Extract the (x, y) coordinate from the center of the cell holding the provided text.  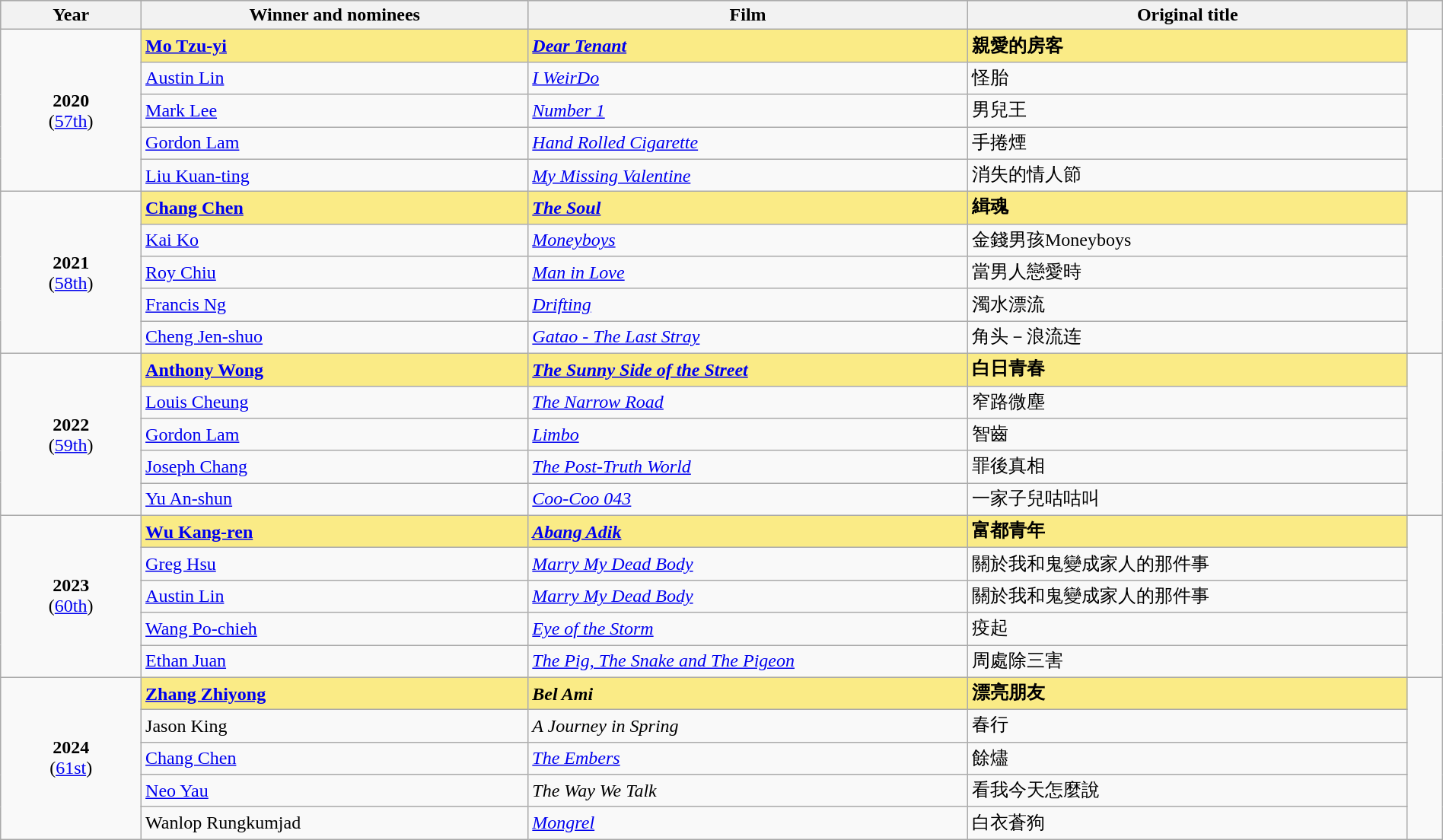
A Journey in Spring (748, 726)
Mongrel (748, 823)
緝魂 (1187, 208)
Kai Ko (335, 240)
The Sunny Side of the Street (748, 370)
The Post-Truth World (748, 467)
手捲煙 (1187, 143)
Wanlop Rungkumjad (335, 823)
My Missing Valentine (748, 175)
Eye of the Storm (748, 628)
疫起 (1187, 628)
Ethan Juan (335, 662)
消失的情人節 (1187, 175)
The Embers (748, 758)
Drifting (748, 304)
Wang Po-chieh (335, 628)
Liu Kuan-ting (335, 175)
Anthony Wong (335, 370)
I WeirDo (748, 78)
餘燼 (1187, 758)
罪後真相 (1187, 467)
富都青年 (1187, 531)
Man in Love (748, 272)
Joseph Chang (335, 467)
The Narrow Road (748, 402)
Gatao - The Last Stray (748, 338)
Bel Ami (748, 694)
The Pig, The Snake and The Pigeon (748, 662)
Hand Rolled Cigarette (748, 143)
Moneyboys (748, 240)
The Soul (748, 208)
Dear Tenant (748, 46)
白衣蒼狗 (1187, 823)
Number 1 (748, 111)
Greg Hsu (335, 565)
春行 (1187, 726)
Abang Adik (748, 531)
Zhang Zhiyong (335, 694)
Original title (1187, 15)
白日青春 (1187, 370)
Neo Yau (335, 791)
Winner and nominees (335, 15)
Mo Tzu-yi (335, 46)
2023(60th) (72, 597)
Wu Kang-ren (335, 531)
Francis Ng (335, 304)
Roy Chiu (335, 272)
怪胎 (1187, 78)
智齒 (1187, 435)
Film (748, 15)
Louis Cheung (335, 402)
Jason King (335, 726)
Cheng Jen-shuo (335, 338)
男兒王 (1187, 111)
周處除三害 (1187, 662)
當男人戀愛時 (1187, 272)
親愛的房客 (1187, 46)
Coo-Coo 043 (748, 499)
Year (72, 15)
Limbo (748, 435)
一家子兒咕咕叫 (1187, 499)
2024(61st) (72, 758)
窄路微塵 (1187, 402)
The Way We Talk (748, 791)
Mark Lee (335, 111)
看我今天怎麼說 (1187, 791)
2020(57th) (72, 111)
濁水漂流 (1187, 304)
2022(59th) (72, 434)
Yu An-shun (335, 499)
漂亮朋友 (1187, 694)
角头－浪流连 (1187, 338)
2021(58th) (72, 272)
金錢男孩Moneyboys (1187, 240)
